Locate the cell with the specified text and output its [x, y] center coordinate. 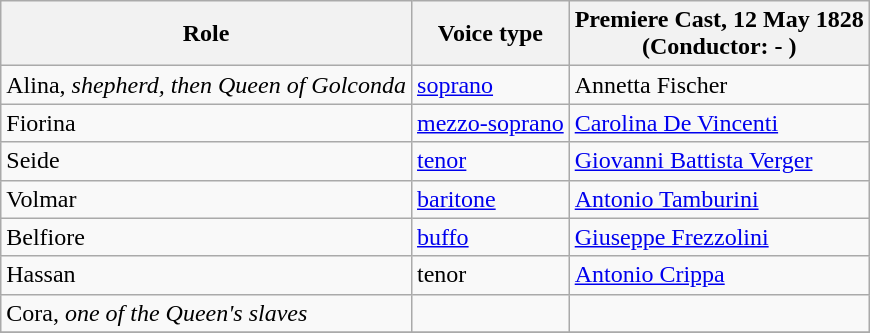
Cora, one of the Queen's slaves [206, 313]
Fiorina [206, 123]
Belfiore [206, 237]
Carolina De Vincenti [719, 123]
Seide [206, 161]
baritone [491, 199]
Role [206, 34]
Voice type [491, 34]
Volmar [206, 199]
Annetta Fischer [719, 85]
Premiere Cast, 12 May 1828(Conductor: - ) [719, 34]
Hassan [206, 275]
Giuseppe Frezzolini [719, 237]
soprano [491, 85]
Alina, shepherd, then Queen of Golconda [206, 85]
buffo [491, 237]
Antonio Crippa [719, 275]
Giovanni Battista Verger [719, 161]
mezzo-soprano [491, 123]
Antonio Tamburini [719, 199]
